Provide the (X, Y) coordinate of the cell's center where the given text is located.  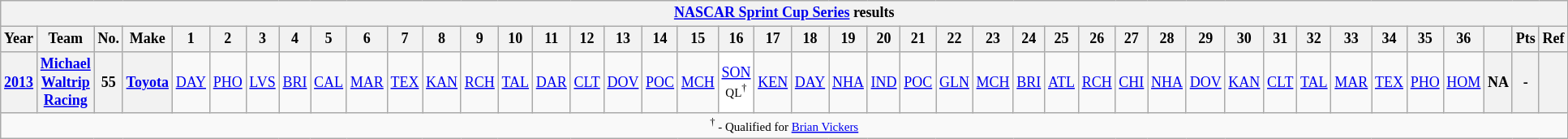
26 (1097, 39)
27 (1132, 39)
No. (109, 39)
GLN (955, 82)
NASCAR Sprint Cup Series results (784, 13)
CHI (1132, 82)
† - Qualified for Brian Vickers (784, 126)
SONQL† (737, 82)
36 (1463, 39)
7 (405, 39)
4 (295, 39)
KEN (773, 82)
22 (955, 39)
20 (884, 39)
28 (1167, 39)
2 (227, 39)
Make (148, 39)
CAL (329, 82)
25 (1062, 39)
Ref (1553, 39)
23 (993, 39)
2013 (19, 82)
5 (329, 39)
35 (1424, 39)
19 (848, 39)
16 (737, 39)
IND (884, 82)
15 (698, 39)
9 (479, 39)
18 (810, 39)
ATL (1062, 82)
10 (515, 39)
24 (1029, 39)
31 (1280, 39)
- (1525, 82)
6 (367, 39)
3 (263, 39)
LVS (263, 82)
8 (442, 39)
Pts (1525, 39)
DAR (552, 82)
11 (552, 39)
30 (1244, 39)
Michael Waltrip Racing (65, 82)
21 (918, 39)
1 (191, 39)
NA (1499, 82)
33 (1351, 39)
HOM (1463, 82)
34 (1390, 39)
13 (623, 39)
12 (587, 39)
32 (1314, 39)
Team (65, 39)
14 (660, 39)
Year (19, 39)
17 (773, 39)
29 (1205, 39)
Toyota (148, 82)
55 (109, 82)
